Detect which cell encompasses the target text, then output its (X, Y) center coordinate. 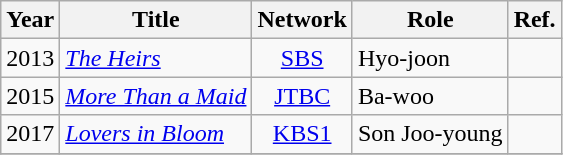
Role (430, 20)
Lovers in Bloom (156, 134)
Ba-woo (430, 96)
Title (156, 20)
Network (302, 20)
More Than a Maid (156, 96)
2013 (30, 58)
2017 (30, 134)
SBS (302, 58)
2015 (30, 96)
Ref. (534, 20)
Year (30, 20)
The Heirs (156, 58)
KBS1 (302, 134)
Son Joo-young (430, 134)
JTBC (302, 96)
Hyo-joon (430, 58)
